Provide the (x, y) coordinate of the cell's center where the given text is located.  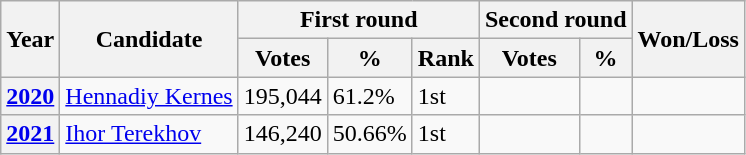
50.66% (370, 134)
Year (30, 39)
Hennadiy Kernes (149, 96)
Second round (556, 20)
Rank (446, 58)
Candidate (149, 39)
146,240 (282, 134)
2021 (30, 134)
61.2% (370, 96)
Ihor Terekhov (149, 134)
Won/Loss (688, 39)
2020 (30, 96)
First round (358, 20)
195,044 (282, 96)
